Locate the cell with the specified text and output its (x, y) center coordinate. 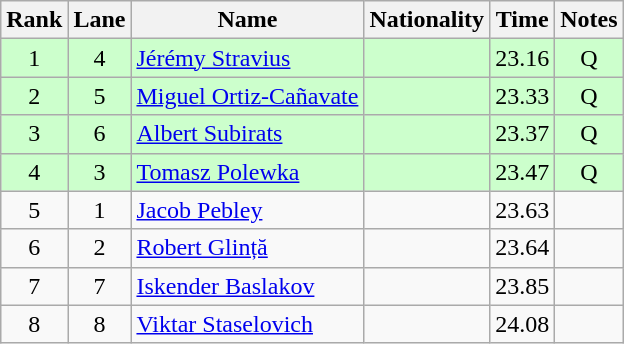
Jacob Pebley (248, 210)
Iskender Baslakov (248, 286)
Notes (589, 20)
Viktar Staselovich (248, 324)
23.85 (522, 286)
23.33 (522, 96)
Nationality (427, 20)
Miguel Ortiz-Cañavate (248, 96)
Robert Glință (248, 248)
Time (522, 20)
Jérémy Stravius (248, 58)
Rank (34, 20)
Albert Subirats (248, 134)
23.63 (522, 210)
24.08 (522, 324)
23.37 (522, 134)
Tomasz Polewka (248, 172)
23.16 (522, 58)
Name (248, 20)
23.47 (522, 172)
Lane (100, 20)
23.64 (522, 248)
